Return (x, y) of the center of cell containing provided text 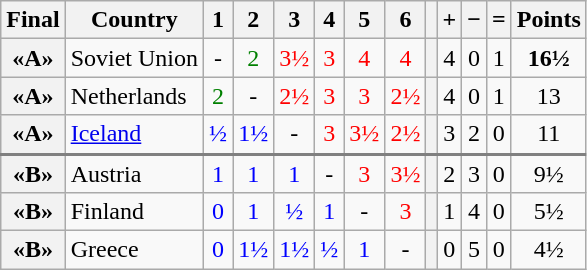
Austria (134, 174)
9½ (548, 174)
16½ (548, 58)
4½ (548, 250)
11 (548, 134)
− (474, 20)
13 (548, 96)
Netherlands (134, 96)
+ (450, 20)
Soviet Union (134, 58)
Iceland (134, 134)
Country (134, 20)
6 (406, 20)
Final (33, 20)
Greece (134, 250)
= (498, 20)
Finland (134, 212)
5½ (548, 212)
Points (548, 20)
